Capture the cell that displays the provided text and extract its (x, y) central coordinate. 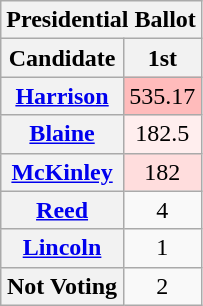
1 (162, 248)
Blaine (62, 134)
Candidate (62, 58)
1st (162, 58)
182 (162, 172)
Lincoln (62, 248)
Harrison (62, 96)
Presidential Ballot (102, 20)
4 (162, 210)
182.5 (162, 134)
535.17 (162, 96)
2 (162, 286)
Reed (62, 210)
Not Voting (62, 286)
McKinley (62, 172)
